Scan for the cell matching the given text and deliver its [X, Y] coordinate at center. 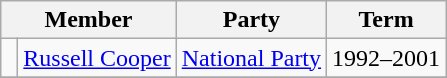
Term [386, 20]
National Party [251, 58]
1992–2001 [386, 58]
Russell Cooper [97, 58]
Member [88, 20]
Party [251, 20]
